Capture the cell that displays the provided text and extract its (X, Y) central coordinate. 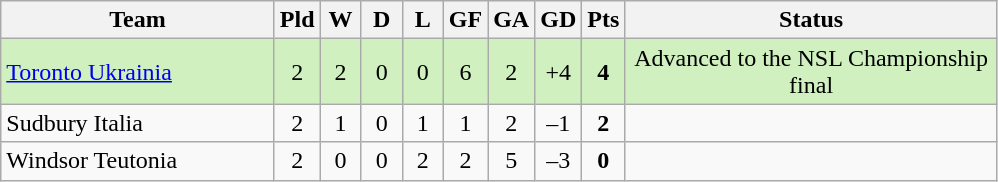
–1 (558, 123)
Pld (297, 20)
+4 (558, 72)
Sudbury Italia (138, 123)
Team (138, 20)
Pts (604, 20)
GA (512, 20)
D (382, 20)
Advanced to the NSL Championship final (812, 72)
4 (604, 72)
Toronto Ukrainia (138, 72)
5 (512, 161)
–3 (558, 161)
GF (465, 20)
Windsor Teutonia (138, 161)
6 (465, 72)
GD (558, 20)
Status (812, 20)
L (422, 20)
W (340, 20)
